Detect which cell encompasses the target text, then output its [X, Y] center coordinate. 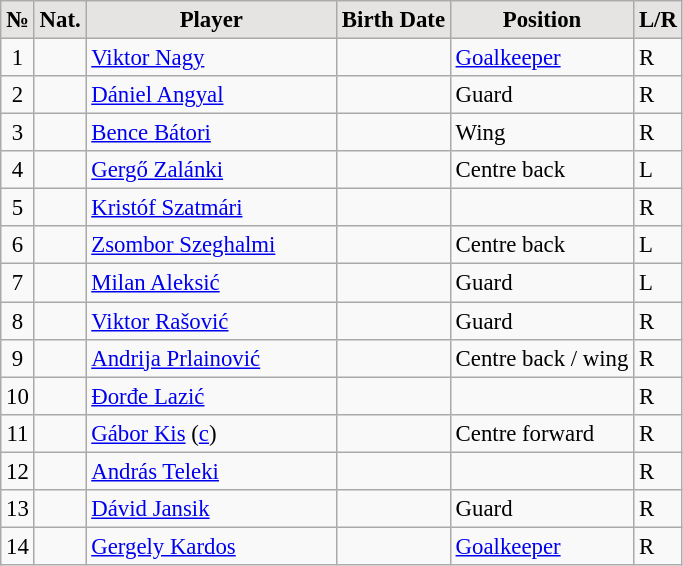
András Teleki [212, 471]
L/R [658, 20]
Viktor Nagy [212, 58]
12 [18, 471]
2 [18, 95]
Đorđe Lazić [212, 396]
Zsombor Szeghalmi [212, 245]
№ [18, 20]
4 [18, 170]
Wing [542, 133]
11 [18, 433]
Dávid Jansik [212, 509]
10 [18, 396]
7 [18, 283]
Gergő Zalánki [212, 170]
5 [18, 208]
Kristóf Szatmári [212, 208]
Position [542, 20]
6 [18, 245]
Gábor Kis (c) [212, 433]
9 [18, 358]
3 [18, 133]
Birth Date [394, 20]
Bence Bátori [212, 133]
13 [18, 509]
14 [18, 546]
Gergely Kardos [212, 546]
Viktor Rašović [212, 321]
8 [18, 321]
Nat. [60, 20]
Milan Aleksić [212, 283]
Centre forward [542, 433]
Andrija Prlainović [212, 358]
Player [212, 20]
1 [18, 58]
Centre back / wing [542, 358]
Dániel Angyal [212, 95]
